Determine the (X, Y) coordinate at the center of the cell enclosing the given text.  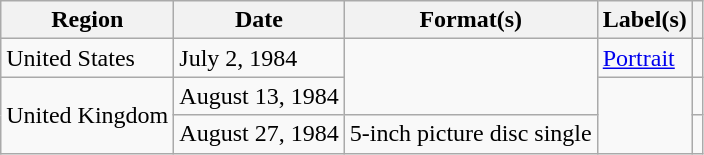
August 27, 1984 (259, 134)
Format(s) (470, 20)
5-inch picture disc single (470, 134)
United States (88, 58)
August 13, 1984 (259, 96)
United Kingdom (88, 115)
Region (88, 20)
Label(s) (644, 20)
July 2, 1984 (259, 58)
Date (259, 20)
Portrait (644, 58)
